Pinpoint the cell where the given text exists, returning its (X, Y) midpoint coordinate. 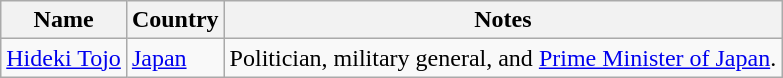
Japan (175, 58)
Country (175, 20)
Name (64, 20)
Notes (503, 20)
Politician, military general, and Prime Minister of Japan. (503, 58)
Hideki Tojo (64, 58)
